Output the [x, y] coordinate of the center of the cell containing the given text.  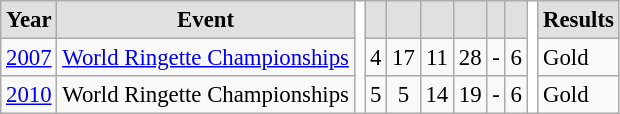
14 [436, 95]
11 [436, 58]
Results [578, 20]
17 [404, 58]
Event [206, 20]
Year [29, 20]
2010 [29, 95]
19 [470, 95]
2007 [29, 58]
28 [470, 58]
4 [376, 58]
